Search for the cell housing the specified text and yield its [X, Y] center coordinate. 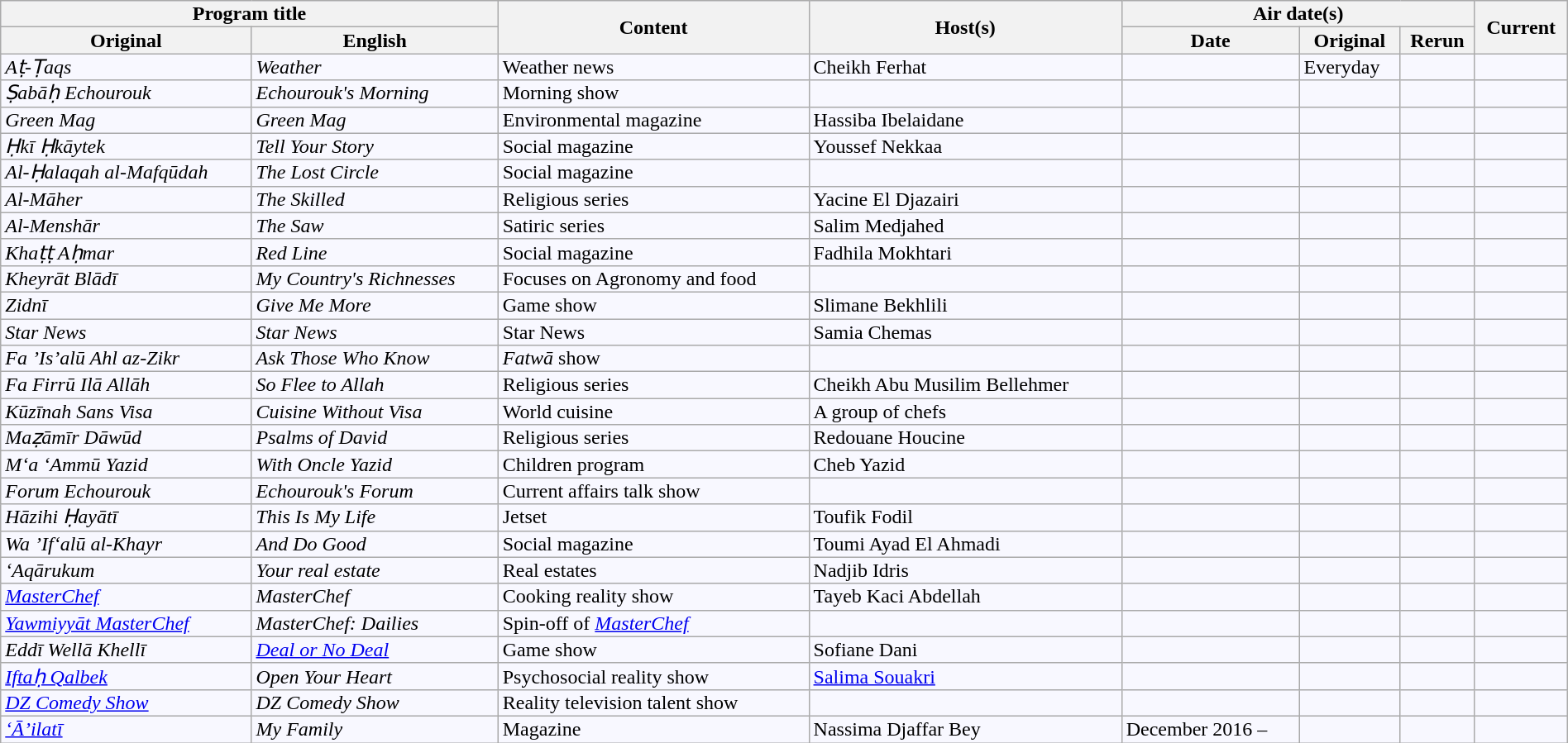
Kūzīnah Sans Visa [126, 412]
Forum Echourouk [126, 491]
Yacine El Djazairi [965, 199]
Give Me More [375, 305]
With Oncle Yazid [375, 464]
Air date(s) [1298, 14]
MasterChef: Dailies [375, 623]
Echourouk's Forum [375, 491]
Yawmiyyāt MasterChef [126, 623]
Nassima Djaffar Bey [965, 729]
So Flee to Allah [375, 385]
Cheb Yazid [965, 464]
And Do Good [375, 544]
Environmental magazine [653, 120]
Date [1211, 40]
Redouane Houcine [965, 438]
A group of chefs [965, 412]
Fa Firrū Ilā Allāh [126, 385]
My Country's Richnesses [375, 279]
Current [1521, 27]
Cuisine Without Visa [375, 412]
M‘a ‘Ammū Yazid [126, 464]
Zidnī [126, 305]
Hāzihi Ḥayātī [126, 517]
Magazine [653, 729]
Khaṭṭ Aḥmar [126, 252]
Toufik Fodil [965, 517]
Deal or No Deal [375, 650]
Program title [250, 14]
The Saw [375, 226]
Content [653, 27]
Nadjib Idris [965, 570]
Fa ’Is’alū Ahl az-Zikr [126, 359]
This Is My Life [375, 517]
Morning show [653, 93]
Fadhila Mokhtari [965, 252]
Focuses on Agronomy and food [653, 279]
Psalms of David [375, 438]
Maẓāmīr Dāwūd [126, 438]
Real estates [653, 570]
Cheikh Ferhat [965, 67]
Tayeb Kaci Abdellah [965, 597]
Cooking reality show [653, 597]
Children program [653, 464]
Echourouk's Morning [375, 93]
Red Line [375, 252]
Eddī Wellā Khellī [126, 650]
Al-Māher [126, 199]
Everyday [1350, 67]
Ask Those Who Know [375, 359]
Psychosocial reality show [653, 676]
The Lost Circle [375, 173]
Kheyrāt Blādī [126, 279]
Ṣabāḥ Echourouk [126, 93]
Current affairs talk show [653, 491]
English [375, 40]
Toumi Ayad El Ahmadi [965, 544]
Ḥkī Ḥkāytek [126, 146]
Samia Chemas [965, 332]
Iftaḥ Qalbek [126, 676]
‘Aqārukum [126, 570]
Host(s) [965, 27]
My Family [375, 729]
Satiric series [653, 226]
Aṭ-Ṭaqs [126, 67]
Tell Your Story [375, 146]
Fatwā show [653, 359]
Youssef Nekkaa [965, 146]
Rerun [1437, 40]
Your real estate [375, 570]
Hassiba Ibelaidane [965, 120]
Salima Souakri [965, 676]
The Skilled [375, 199]
‘Ā’ilatī [126, 729]
Reality television talent show [653, 703]
Jetset [653, 517]
December 2016 – [1211, 729]
Sofiane Dani [965, 650]
Slimane Bekhlili [965, 305]
Al-Menshār [126, 226]
Weather news [653, 67]
Wa ’If‘alū al-Khayr [126, 544]
Cheikh Abu Musilim Bellehmer [965, 385]
Salim Medjahed [965, 226]
Al-Ḥalaqah al-Mafqūdah [126, 173]
Spin-off of MasterChef [653, 623]
World cuisine [653, 412]
Open Your Heart [375, 676]
Weather [375, 67]
